Scan for the cell matching the given text and deliver its [x, y] coordinate at center. 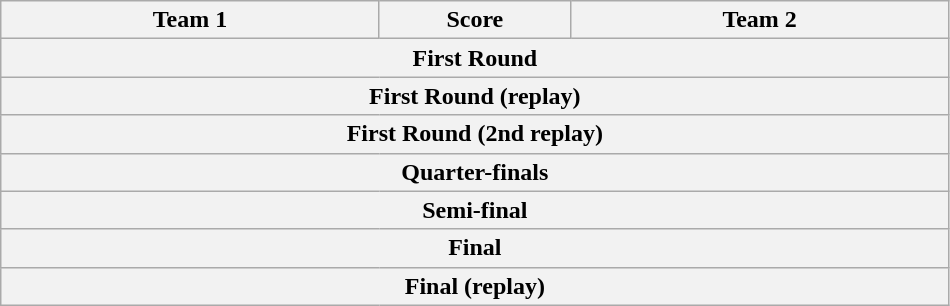
First Round [475, 58]
Final (replay) [475, 286]
First Round (replay) [475, 96]
Score [474, 20]
Team 2 [760, 20]
Team 1 [190, 20]
First Round (2nd replay) [475, 134]
Final [475, 248]
Semi-final [475, 210]
Quarter-finals [475, 172]
